Capture the cell that displays the provided text and extract its [x, y] central coordinate. 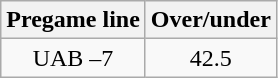
Over/under [210, 20]
UAB –7 [74, 58]
Pregame line [74, 20]
42.5 [210, 58]
